Provide the [X, Y] coordinate of the cell's center where the given text is located.  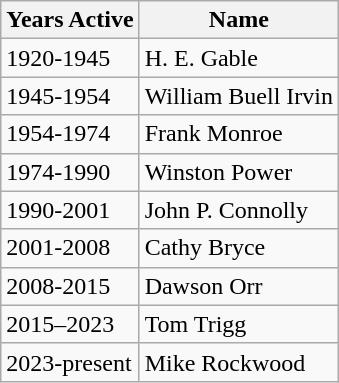
2008-2015 [70, 286]
2001-2008 [70, 248]
Frank Monroe [238, 134]
1945-1954 [70, 96]
1974-1990 [70, 172]
Years Active [70, 20]
1990-2001 [70, 210]
1954-1974 [70, 134]
H. E. Gable [238, 58]
John P. Connolly [238, 210]
2023-present [70, 362]
Mike Rockwood [238, 362]
Cathy Bryce [238, 248]
1920-1945 [70, 58]
Tom Trigg [238, 324]
2015–2023 [70, 324]
Winston Power [238, 172]
William Buell Irvin [238, 96]
Name [238, 20]
Dawson Orr [238, 286]
